For the text-containing cell, return its midpoint in (X, Y) coordinate format. 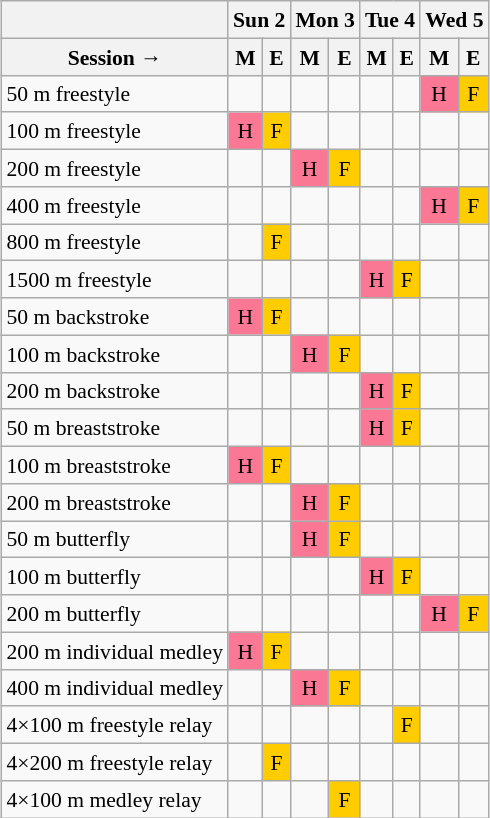
50 m backstroke (114, 316)
400 m individual medley (114, 688)
200 m butterfly (114, 614)
Mon 3 (324, 20)
100 m backstroke (114, 354)
Session → (114, 56)
4×100 m medley relay (114, 798)
4×100 m freestyle relay (114, 724)
50 m butterfly (114, 538)
200 m breaststroke (114, 502)
100 m breaststroke (114, 464)
1500 m freestyle (114, 280)
50 m breaststroke (114, 428)
200 m individual medley (114, 650)
Tue 4 (390, 20)
200 m backstroke (114, 390)
50 m freestyle (114, 94)
400 m freestyle (114, 204)
100 m freestyle (114, 130)
Wed 5 (454, 20)
Sun 2 (259, 20)
100 m butterfly (114, 576)
4×200 m freestyle relay (114, 762)
800 m freestyle (114, 242)
200 m freestyle (114, 168)
